Pinpoint the cell where the given text exists, returning its [x, y] midpoint coordinate. 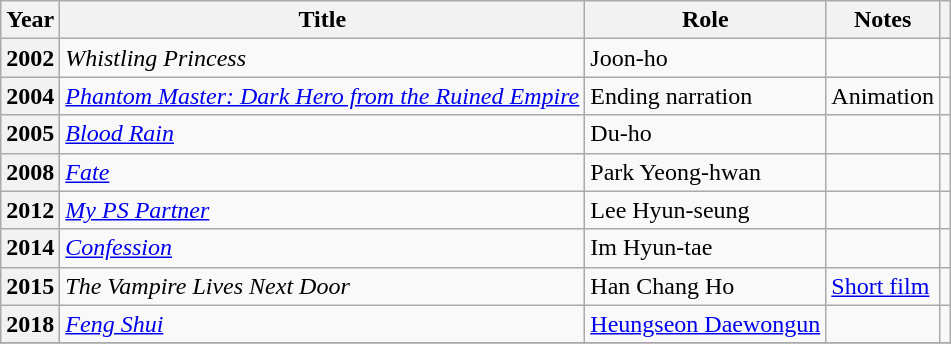
The Vampire Lives Next Door [322, 286]
Lee Hyun-seung [706, 210]
Year [30, 20]
Du-ho [706, 134]
2012 [30, 210]
2018 [30, 324]
Han Chang Ho [706, 286]
2014 [30, 248]
Blood Rain [322, 134]
Title [322, 20]
2015 [30, 286]
My PS Partner [322, 210]
Fate [322, 172]
Short film [883, 286]
Whistling Princess [322, 58]
2002 [30, 58]
2008 [30, 172]
Role [706, 20]
Phantom Master: Dark Hero from the Ruined Empire [322, 96]
2005 [30, 134]
Heungseon Daewongun [706, 324]
Park Yeong-hwan [706, 172]
2004 [30, 96]
Animation [883, 96]
Im Hyun-tae [706, 248]
Confession [322, 248]
Joon-ho [706, 58]
Feng Shui [322, 324]
Ending narration [706, 96]
Notes [883, 20]
